Scan for the cell matching the given text and deliver its [x, y] coordinate at center. 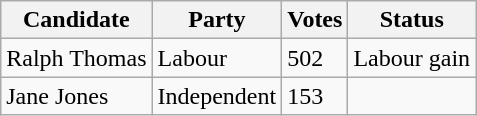
Party [217, 20]
Votes [315, 20]
Candidate [76, 20]
Independent [217, 96]
Labour [217, 58]
Labour gain [412, 58]
Ralph Thomas [76, 58]
Status [412, 20]
502 [315, 58]
153 [315, 96]
Jane Jones [76, 96]
